From the cell containing the given text, extract its center point as [x, y] coordinate. 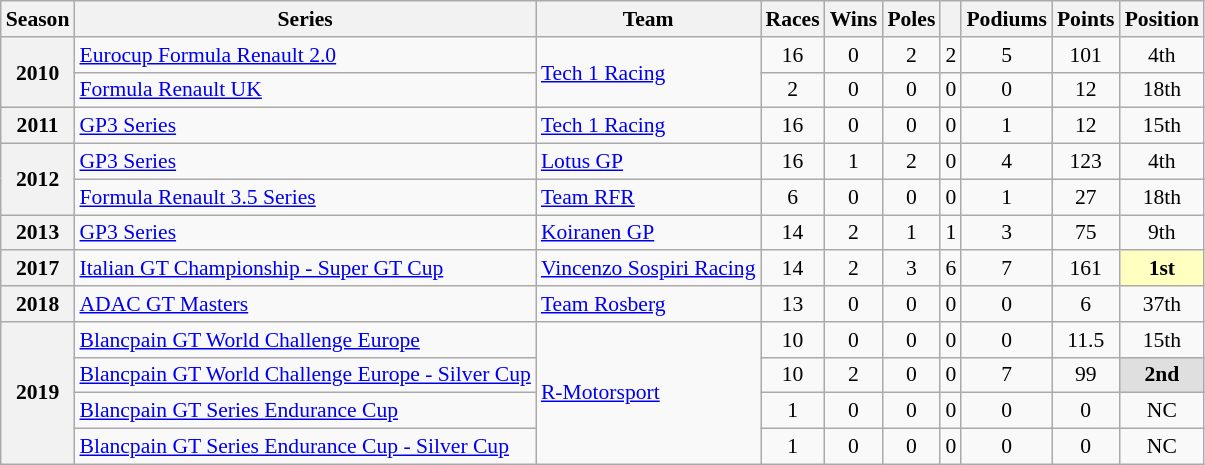
4 [1006, 162]
R-Motorsport [648, 393]
Races [793, 19]
Eurocup Formula Renault 2.0 [304, 55]
Blancpain GT World Challenge Europe [304, 340]
75 [1086, 233]
Italian GT Championship - Super GT Cup [304, 269]
2012 [38, 180]
Season [38, 19]
161 [1086, 269]
1st [1162, 269]
Blancpain GT World Challenge Europe - Silver Cup [304, 375]
Team [648, 19]
Wins [854, 19]
2017 [38, 269]
2nd [1162, 375]
11.5 [1086, 340]
5 [1006, 55]
Team RFR [648, 197]
2011 [38, 126]
Team Rosberg [648, 304]
123 [1086, 162]
101 [1086, 55]
13 [793, 304]
Position [1162, 19]
9th [1162, 233]
Lotus GP [648, 162]
2013 [38, 233]
Formula Renault UK [304, 90]
Koiranen GP [648, 233]
2010 [38, 72]
Series [304, 19]
Formula Renault 3.5 Series [304, 197]
99 [1086, 375]
37th [1162, 304]
Blancpain GT Series Endurance Cup - Silver Cup [304, 447]
Vincenzo Sospiri Racing [648, 269]
Blancpain GT Series Endurance Cup [304, 411]
ADAC GT Masters [304, 304]
2019 [38, 393]
Podiums [1006, 19]
Points [1086, 19]
2018 [38, 304]
27 [1086, 197]
Poles [911, 19]
